For the text-containing cell, return its midpoint in (X, Y) coordinate format. 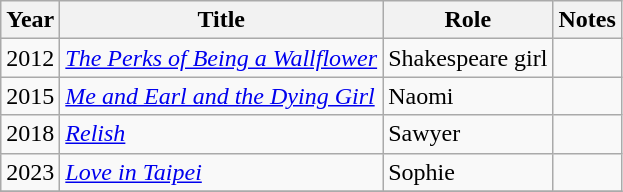
Sophie (468, 172)
Shakespeare girl (468, 58)
Notes (587, 20)
2018 (30, 134)
Title (222, 20)
2023 (30, 172)
Year (30, 20)
Sawyer (468, 134)
Role (468, 20)
Naomi (468, 96)
Me and Earl and the Dying Girl (222, 96)
The Perks of Being a Wallflower (222, 58)
Relish (222, 134)
2012 (30, 58)
2015 (30, 96)
Love in Taipei (222, 172)
